Return the [X, Y] coordinate for the center point of the cell that contains the specified text.  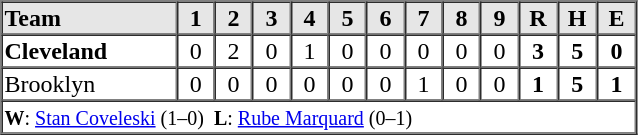
Brooklyn [90, 84]
Cleveland [90, 50]
Team [90, 18]
4 [310, 18]
H [578, 18]
7 [423, 18]
6 [385, 18]
8 [461, 18]
E [616, 18]
R [538, 18]
9 [499, 18]
W: Stan Coveleski (1–0) L: Rube Marquard (0–1) [319, 116]
